Extract the [x, y] coordinate from the center of the cell holding the provided text.  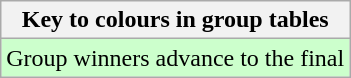
Group winners advance to the final [176, 58]
Key to colours in group tables [176, 20]
